Extract the (X, Y) coordinate from the center of the cell holding the provided text.  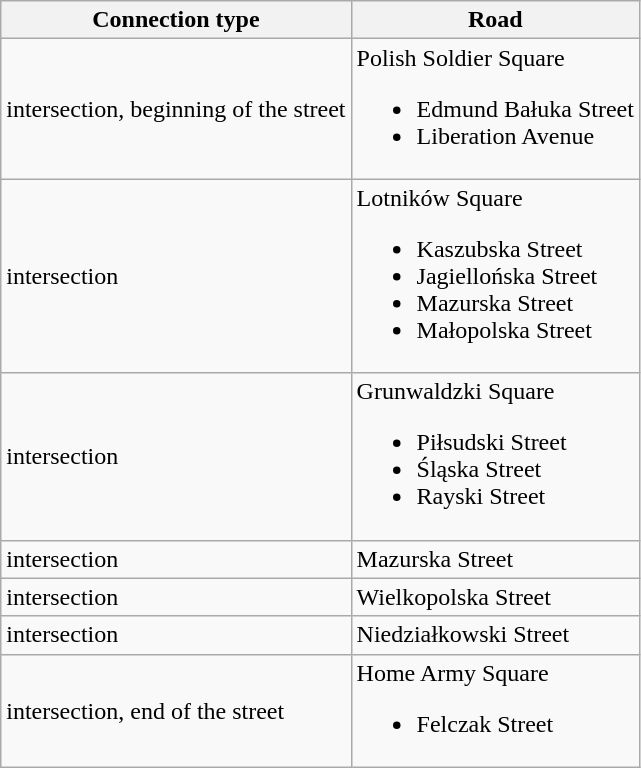
Polish Soldier SquareEdmund Bałuka StreetLiberation Avenue (495, 109)
intersection, beginning of the street (176, 109)
Lotników SquareKaszubska StreetJagiellońska StreetMazurska StreetMałopolska Street (495, 276)
Grunwaldzki SquarePiłsudski StreetŚląska StreetRayski Street (495, 456)
Wielkopolska Street (495, 597)
Home Army SquareFelczak Street (495, 710)
intersection, end of the street (176, 710)
Connection type (176, 20)
Mazurska Street (495, 559)
Road (495, 20)
Niedziałkowski Street (495, 635)
